Search for the cell housing the specified text and yield its [X, Y] center coordinate. 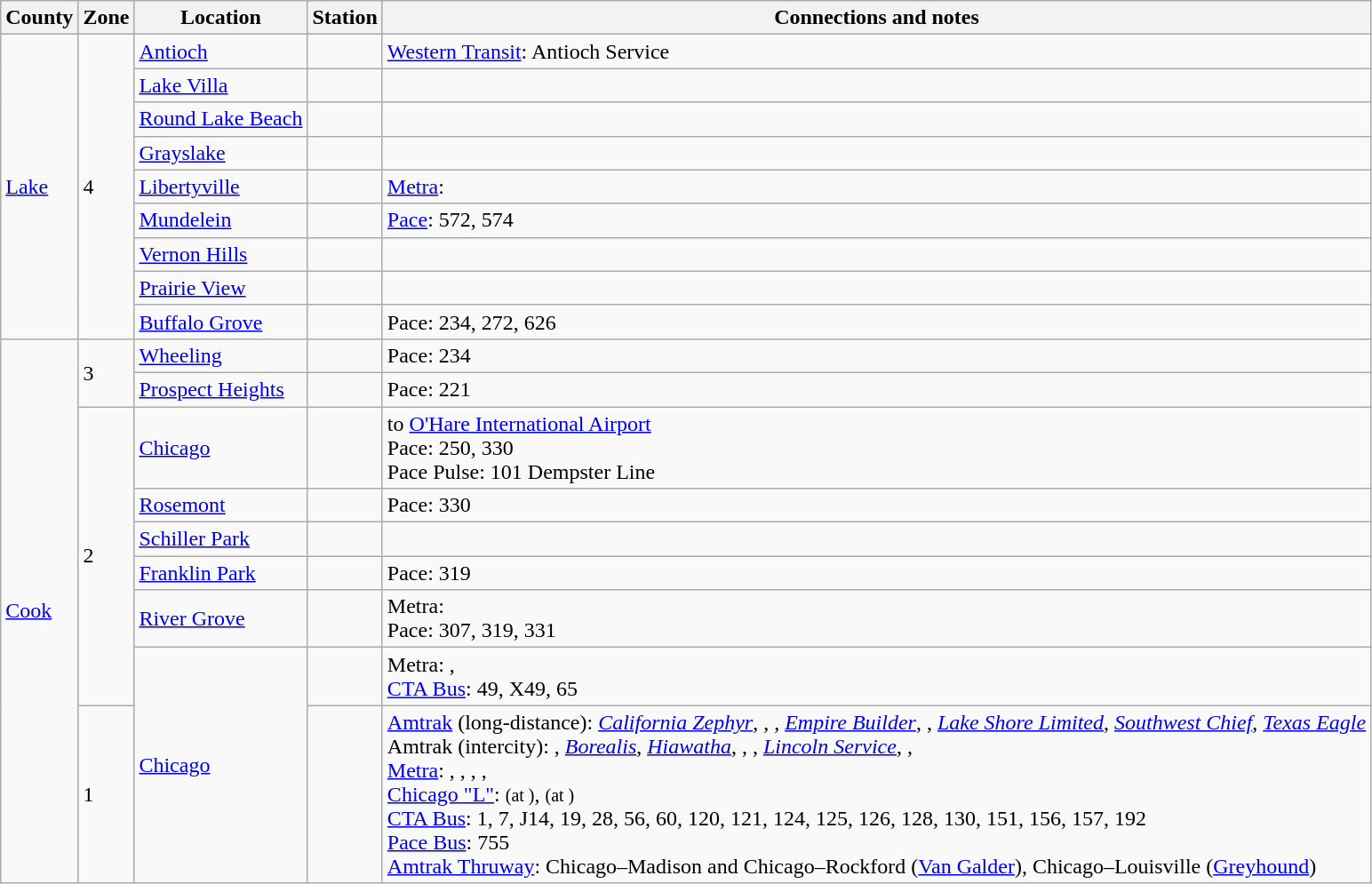
Libertyville [220, 187]
Antioch [220, 52]
Wheeling [220, 355]
Pace: 319 [876, 573]
River Grove [220, 618]
3 [107, 372]
Grayslake [220, 153]
4 [107, 187]
Mundelein [220, 220]
1 [107, 794]
Cook [39, 611]
Schiller Park [220, 539]
Connections and notes [876, 18]
Lake [39, 187]
Metra: , CTA Bus: 49, X49, 65 [876, 677]
Western Transit: Antioch Service [876, 52]
Rosemont [220, 506]
to O'Hare International Airport Pace: 250, 330 Pace Pulse: 101 Dempster Line [876, 448]
Zone [107, 18]
Vernon Hills [220, 254]
Pace: 234, 272, 626 [876, 322]
2 [107, 556]
Round Lake Beach [220, 119]
Metra: Pace: 307, 319, 331 [876, 618]
Buffalo Grove [220, 322]
Pace: 572, 574 [876, 220]
Prairie View [220, 288]
Franklin Park [220, 573]
Station [345, 18]
Pace: 234 [876, 355]
County [39, 18]
Prospect Heights [220, 389]
Pace: 221 [876, 389]
Location [220, 18]
Metra: [876, 187]
Lake Villa [220, 85]
Pace: 330 [876, 506]
